Extract the [X, Y] coordinate from the center of the cell holding the provided text.  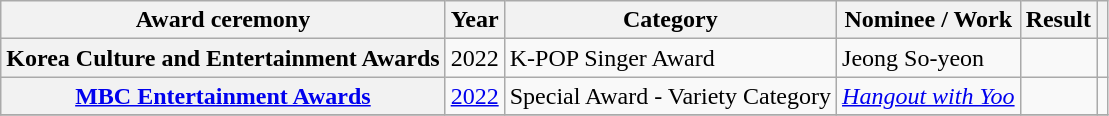
Award ceremony [223, 20]
Nominee / Work [929, 20]
Category [670, 20]
K-POP Singer Award [670, 58]
Special Award - Variety Category [670, 96]
Korea Culture and Entertainment Awards [223, 58]
MBC Entertainment Awards [223, 96]
Result [1058, 20]
Jeong So-yeon [929, 58]
Hangout with Yoo [929, 96]
Year [474, 20]
